Find where the given text appears and provide that cell's center as [x, y] coordinate. 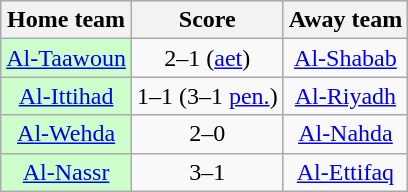
3–1 [207, 172]
Al-Nassr [66, 172]
Away team [346, 20]
Score [207, 20]
Al-Shabab [346, 58]
Al-Ettifaq [346, 172]
Home team [66, 20]
Al-Ittihad [66, 96]
Al-Taawoun [66, 58]
Al-Wehda [66, 134]
Al-Nahda [346, 134]
Al-Riyadh [346, 96]
2–1 (aet) [207, 58]
1–1 (3–1 pen.) [207, 96]
2–0 [207, 134]
